Find where the given text appears and provide that cell's center as (x, y) coordinate. 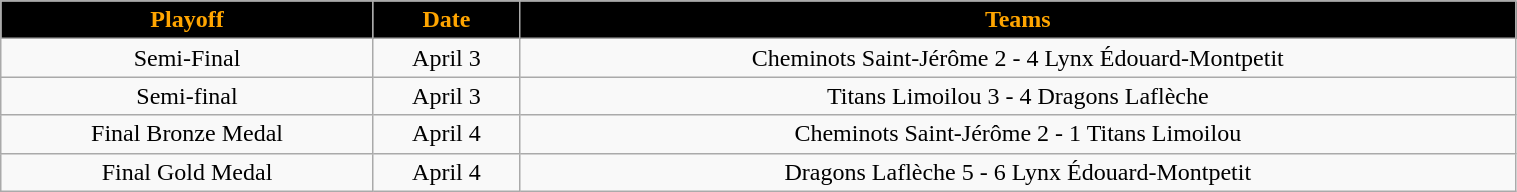
Date (446, 20)
Playoff (188, 20)
Dragons Laflèche 5 - 6 Lynx Édouard-Montpetit (1018, 172)
Cheminots Saint-Jérôme 2 - 1 Titans Limoilou (1018, 134)
Final Bronze Medal (188, 134)
Semi-Final (188, 58)
Semi-final (188, 96)
Cheminots Saint-Jérôme 2 - 4 Lynx Édouard-Montpetit (1018, 58)
Teams (1018, 20)
Titans Limoilou 3 - 4 Dragons Laflèche (1018, 96)
Final Gold Medal (188, 172)
